Return the [X, Y] coordinate for the center point of the cell that contains the specified text.  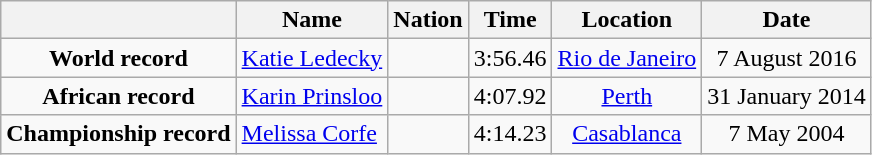
Date [787, 20]
Rio de Janeiro [627, 58]
Name [312, 20]
World record [118, 58]
3:56.46 [510, 58]
31 January 2014 [787, 96]
Katie Ledecky [312, 58]
African record [118, 96]
Nation [428, 20]
Location [627, 20]
Perth [627, 96]
4:07.92 [510, 96]
Championship record [118, 134]
7 May 2004 [787, 134]
4:14.23 [510, 134]
Time [510, 20]
Casablanca [627, 134]
Melissa Corfe [312, 134]
7 August 2016 [787, 58]
Karin Prinsloo [312, 96]
